Detect which cell encompasses the target text, then output its (x, y) center coordinate. 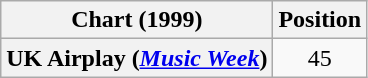
45 (320, 58)
Chart (1999) (137, 20)
UK Airplay (Music Week) (137, 58)
Position (320, 20)
